From the cell containing the given text, extract its center point as (x, y) coordinate. 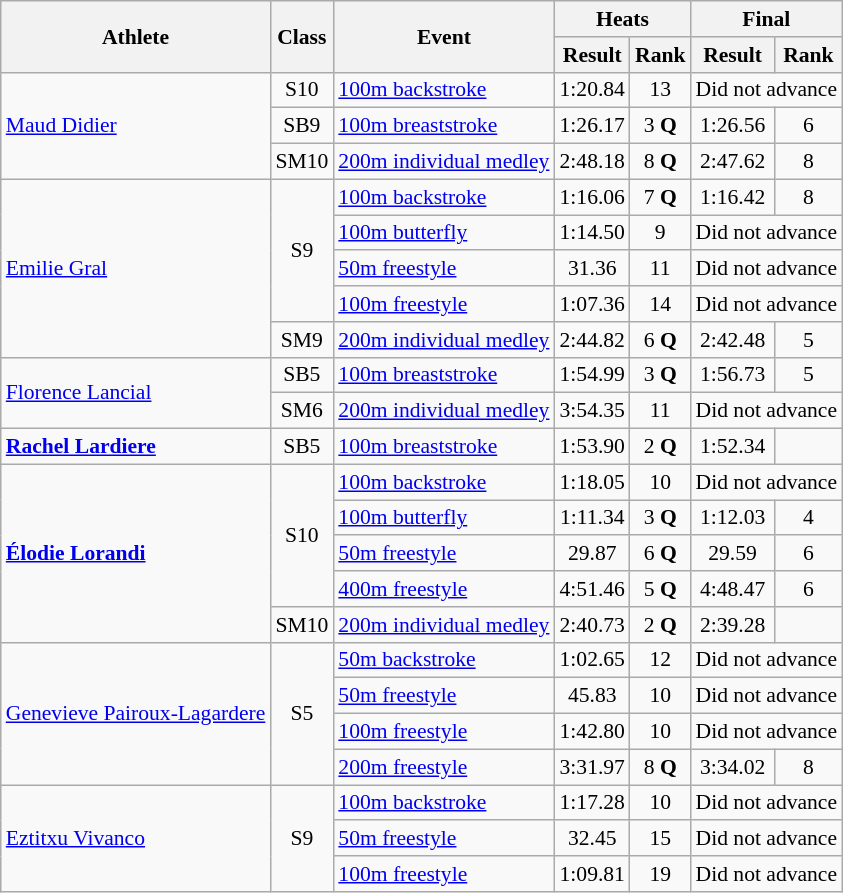
29.59 (733, 554)
19 (660, 874)
45.83 (592, 696)
1:11.34 (592, 518)
1:26.56 (733, 126)
1:02.65 (592, 660)
2:40.73 (592, 625)
12 (660, 660)
2:42.48 (733, 340)
Event (444, 36)
3:34.02 (733, 767)
32.45 (592, 839)
SB9 (302, 126)
1:16.06 (592, 197)
1:53.90 (592, 447)
Rachel Lardiere (136, 447)
Élodie Lorandi (136, 553)
1:56.73 (733, 375)
1:42.80 (592, 732)
1:54.99 (592, 375)
13 (660, 90)
2:44.82 (592, 340)
Florence Lancial (136, 392)
1:18.05 (592, 482)
200m freestyle (444, 767)
2:39.28 (733, 625)
1:16.42 (733, 197)
1:09.81 (592, 874)
400m freestyle (444, 589)
Maud Didier (136, 126)
Eztitxu Vivanco (136, 838)
1:26.17 (592, 126)
SM6 (302, 411)
3:31.97 (592, 767)
2:48.18 (592, 162)
1:12.03 (733, 518)
1:07.36 (592, 304)
2:47.62 (733, 162)
4:51.46 (592, 589)
9 (660, 233)
Final (767, 19)
5 Q (660, 589)
50m backstroke (444, 660)
SM9 (302, 340)
4:48.47 (733, 589)
31.36 (592, 269)
15 (660, 839)
Class (302, 36)
1:14.50 (592, 233)
3:54.35 (592, 411)
1:17.28 (592, 803)
Genevieve Pairoux-Lagardere (136, 713)
1:52.34 (733, 447)
29.87 (592, 554)
Emilie Gral (136, 268)
4 (808, 518)
Heats (622, 19)
7 Q (660, 197)
Athlete (136, 36)
S5 (302, 713)
14 (660, 304)
1:20.84 (592, 90)
